Return [X, Y] of the center of cell containing provided text 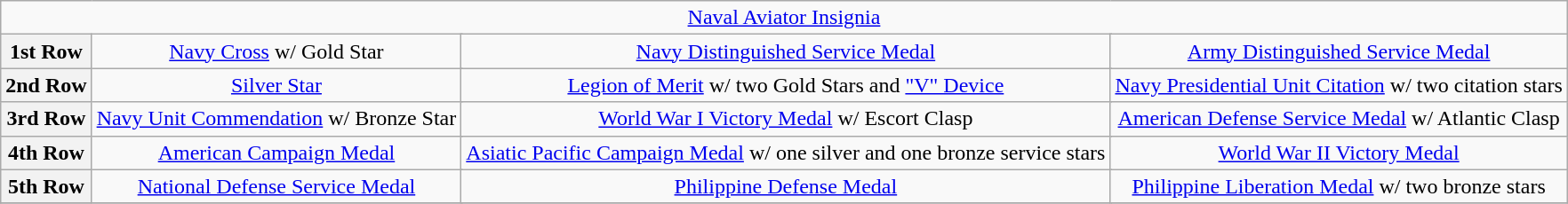
Philippine Defense Medal [786, 186]
Naval Aviator Insignia [784, 18]
Navy Unit Commendation w/ Bronze Star [276, 119]
American Campaign Medal [276, 153]
Army Distinguished Service Medal [1339, 51]
5th Row [46, 186]
American Defense Service Medal w/ Atlantic Clasp [1339, 119]
World War II Victory Medal [1339, 153]
2nd Row [46, 85]
Asiatic Pacific Campaign Medal w/ one silver and one bronze service stars [786, 153]
Philippine Liberation Medal w/ two bronze stars [1339, 186]
1st Row [46, 51]
3rd Row [46, 119]
Legion of Merit w/ two Gold Stars and "V" Device [786, 85]
Navy Cross w/ Gold Star [276, 51]
Navy Presidential Unit Citation w/ two citation stars [1339, 85]
Silver Star [276, 85]
World War I Victory Medal w/ Escort Clasp [786, 119]
Navy Distinguished Service Medal [786, 51]
4th Row [46, 153]
National Defense Service Medal [276, 186]
